Pinpoint the cell where the given text exists, returning its (X, Y) midpoint coordinate. 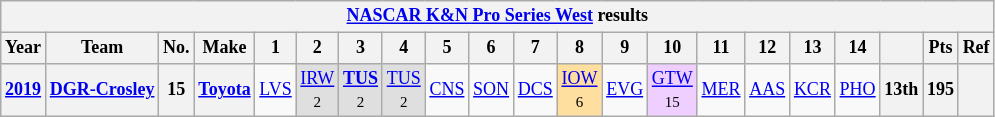
PHO (858, 90)
2 (318, 48)
14 (858, 48)
8 (580, 48)
No. (176, 48)
13th (902, 90)
NASCAR K&N Pro Series West results (498, 16)
IOW6 (580, 90)
12 (768, 48)
LVS (276, 90)
MER (721, 90)
6 (492, 48)
Toyota (224, 90)
DCS (535, 90)
1 (276, 48)
EVG (625, 90)
AAS (768, 90)
GTW15 (672, 90)
5 (447, 48)
IRW2 (318, 90)
7 (535, 48)
Pts (941, 48)
DGR-Crosley (102, 90)
Make (224, 48)
3 (361, 48)
195 (941, 90)
Year (24, 48)
SON (492, 90)
4 (404, 48)
Ref (976, 48)
10 (672, 48)
CNS (447, 90)
9 (625, 48)
2019 (24, 90)
Team (102, 48)
13 (813, 48)
KCR (813, 90)
15 (176, 90)
11 (721, 48)
